Search for the cell housing the specified text and yield its [X, Y] center coordinate. 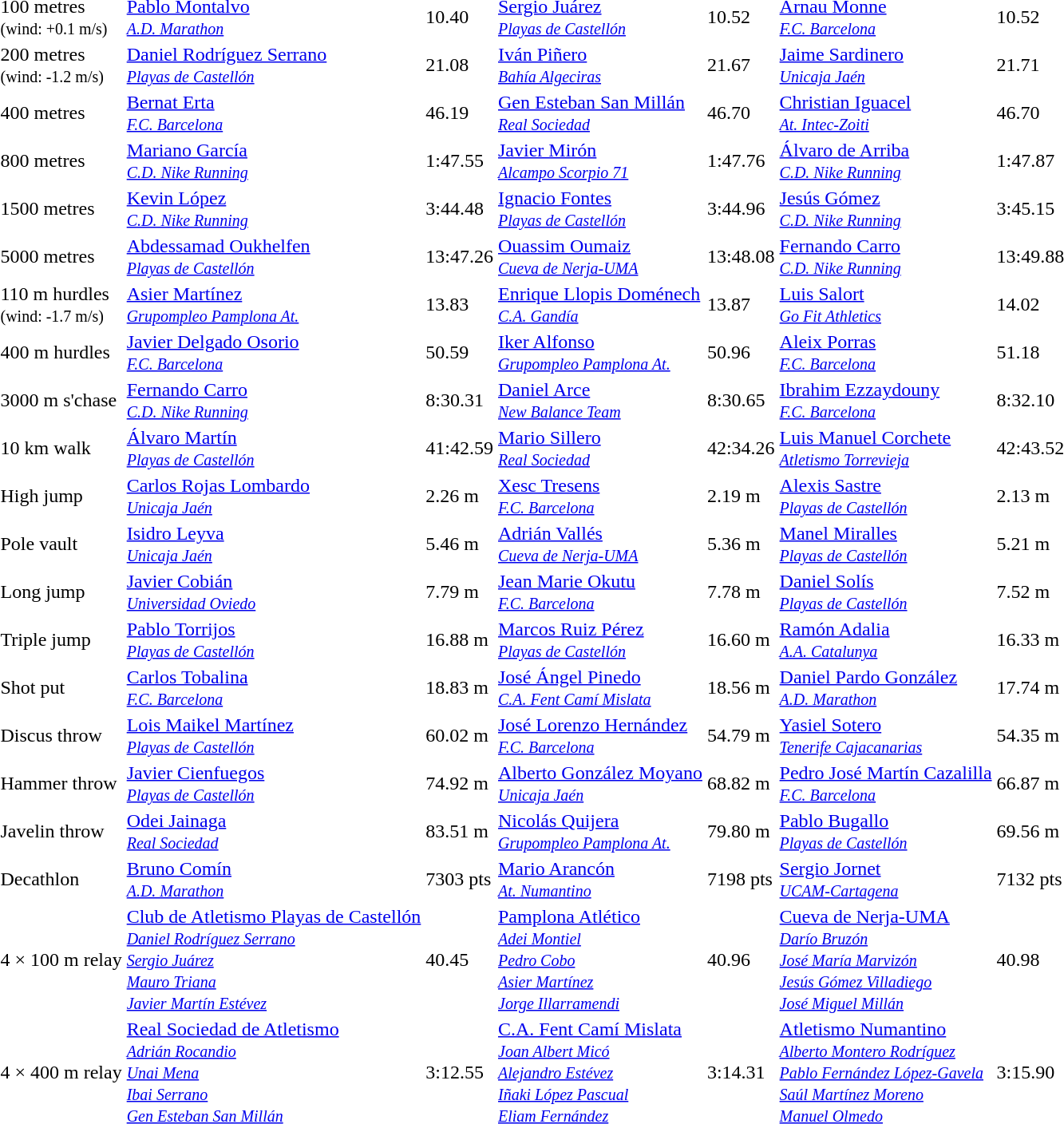
Jesús GómezC.D. Nike Running [886, 209]
Nicolás QuijeraGrupompleo Pamplona At. [600, 832]
Álvaro MartínPlayas de Castellón [274, 449]
Kevin LópezC.D. Nike Running [274, 209]
46.19 [460, 113]
Carlos TobalinaF.C. Barcelona [274, 688]
Iker AlfonsoGrupompleo Pamplona At. [600, 353]
Club de Atletismo Playas de CastellónDaniel Rodríguez SerranoSergio JuárezMauro TrianaJavier Martín Estévez [274, 960]
Jean Marie OkutuF.C. Barcelona [600, 592]
Cueva de Nerja-UMADarío BruzónJosé María MarvizónJesús Gómez VilladiegoJosé Miguel Millán [886, 960]
Pamplona AtléticoAdei MontielPedro CoboAsier MartínezJorge Illarramendi [600, 960]
83.51 m [460, 832]
41:42.59 [460, 449]
3:44.96 [741, 209]
José Lorenzo HernándezF.C. Barcelona [600, 736]
Lois Maikel MartínezPlayas de Castellón [274, 736]
7198 pts [741, 880]
1:47.76 [741, 161]
Aleix PorrasF.C. Barcelona [886, 353]
5.46 m [460, 544]
Javier CienfuegosPlayas de Castellón [274, 784]
3:44.48 [460, 209]
Carlos Rojas LombardoUnicaja Jaén [274, 497]
46.70 [741, 113]
13:47.26 [460, 257]
2.26 m [460, 497]
40.96 [741, 960]
Daniel SolísPlayas de Castellón [886, 592]
Ouassim OumaizCueva de Nerja-UMA [600, 257]
13:48.08 [741, 257]
18.83 m [460, 688]
Christian IguacelAt. Intec-Zoiti [886, 113]
Daniel Rodríguez SerranoPlayas de Castellón [274, 65]
Gen Esteban San MillánReal Sociedad [600, 113]
18.56 m [741, 688]
Asier MartínezGrupompleo Pamplona At. [274, 305]
Javier MirónAlcampo Scorpio 71 [600, 161]
8:30.31 [460, 401]
42:34.26 [741, 449]
68.82 m [741, 784]
Alberto González MoyanoUnicaja Jaén [600, 784]
Pedro José Martín CazalillaF.C. Barcelona [886, 784]
Adrián VallésCueva de Nerja-UMA [600, 544]
5.36 m [741, 544]
54.79 m [741, 736]
Isidro LeyvaUnicaja Jaén [274, 544]
8:30.65 [741, 401]
16.88 m [460, 640]
José Ángel PinedoC.A. Fent Camí Mislata [600, 688]
Ignacio FontesPlayas de Castellón [600, 209]
Bruno ComínA.D. Marathon [274, 880]
Mariano GarcíaC.D. Nike Running [274, 161]
Ramón AdaliaA.A. Catalunya [886, 640]
Sergio JornetUCAM-Cartagena [886, 880]
7.79 m [460, 592]
Ibrahim EzzaydounyF.C. Barcelona [886, 401]
Manel MirallesPlayas de Castellón [886, 544]
Daniel Pardo GonzálezA.D. Marathon [886, 688]
Xesc TresensF.C. Barcelona [600, 497]
13.87 [741, 305]
21.08 [460, 65]
Pablo BugalloPlayas de Castellón [886, 832]
Pablo TorrijosPlayas de Castellón [274, 640]
Bernat ErtaF.C. Barcelona [274, 113]
Javier CobiánUniversidad Oviedo [274, 592]
79.80 m [741, 832]
16.60 m [741, 640]
50.96 [741, 353]
Daniel ArceNew Balance Team [600, 401]
Enrique Llopis DoménechC.A. Gandía [600, 305]
50.59 [460, 353]
Mario ArancónAt. Numantino [600, 880]
2.19 m [741, 497]
Yasiel SoteroTenerife Cajacanarias [886, 736]
Luis SalortGo Fit Athletics [886, 305]
13.83 [460, 305]
Marcos Ruiz PérezPlayas de Castellón [600, 640]
1:47.55 [460, 161]
Iván PiñeroBahía Algeciras [600, 65]
7.78 m [741, 592]
Mario SilleroReal Sociedad [600, 449]
Javier Delgado OsorioF.C. Barcelona [274, 353]
Álvaro de ArribaC.D. Nike Running [886, 161]
21.67 [741, 65]
40.45 [460, 960]
Luis Manuel CorcheteAtletismo Torrevieja [886, 449]
Alexis SastrePlayas de Castellón [886, 497]
Abdessamad OukhelfenPlayas de Castellón [274, 257]
Odei JainagaReal Sociedad [274, 832]
7303 pts [460, 880]
Jaime SardineroUnicaja Jaén [886, 65]
74.92 m [460, 784]
60.02 m [460, 736]
